Locate the cell with the specified text and output its (X, Y) center coordinate. 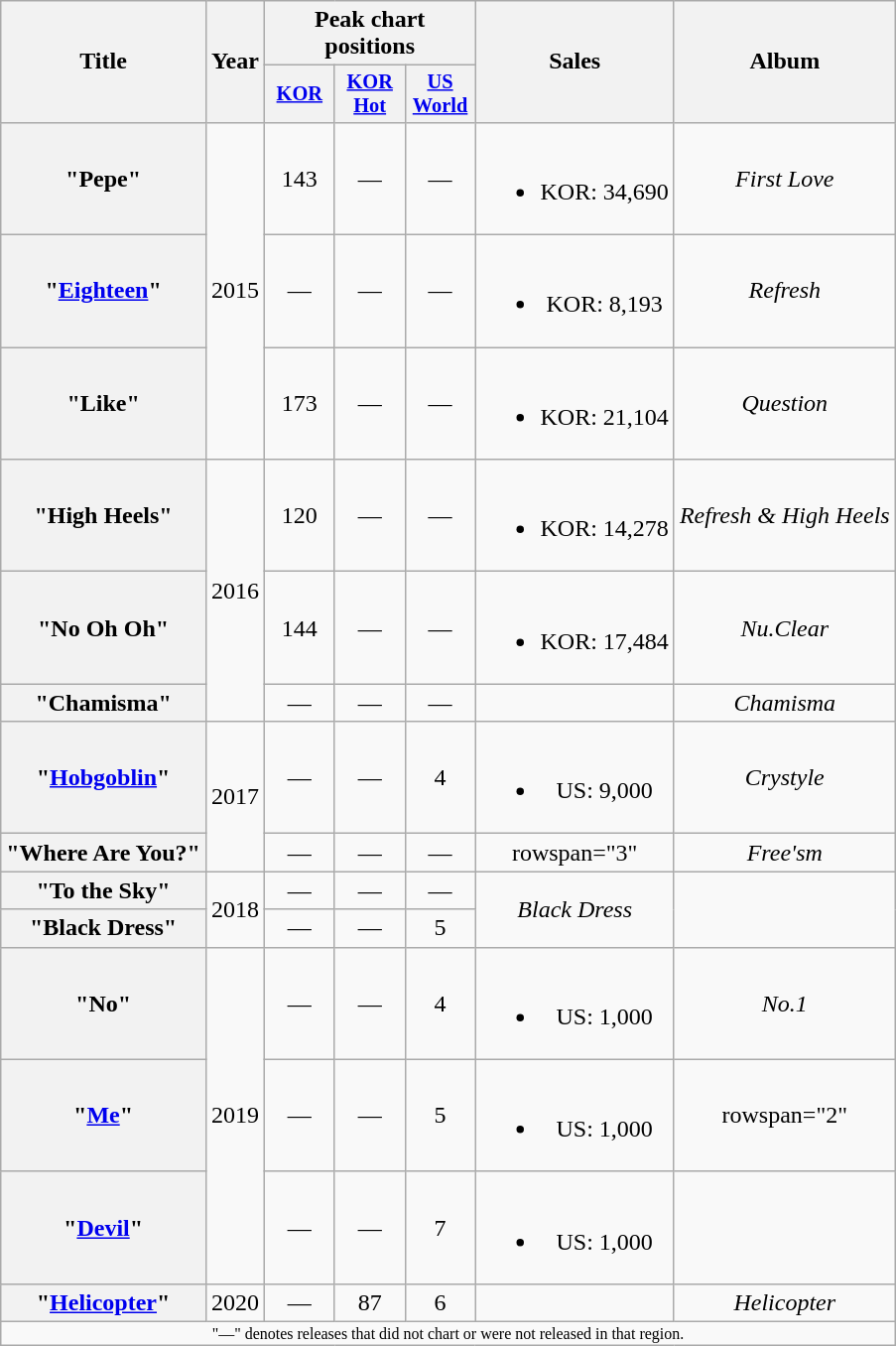
Crystyle (784, 778)
"Helicopter" (103, 1302)
rowspan="3" (575, 853)
"Pepe" (103, 179)
143 (300, 179)
KOR (300, 94)
Free'sm (784, 853)
"Like" (103, 403)
144 (300, 627)
KORHot (369, 94)
"To the Sky" (103, 890)
Title (103, 62)
No.1 (784, 1003)
KOR: 21,104 (575, 403)
"High Heels" (103, 516)
Black Dress (575, 909)
First Love (784, 179)
2020 (234, 1302)
KOR: 17,484 (575, 627)
Refresh (784, 292)
Helicopter (784, 1302)
"Me" (103, 1116)
Nu.Clear (784, 627)
Refresh & High Heels (784, 516)
Album (784, 62)
2019 (234, 1116)
"Hobgoblin" (103, 778)
7 (441, 1227)
87 (369, 1302)
"Chamisma" (103, 703)
KOR: 14,278 (575, 516)
2018 (234, 909)
"Where Are You?" (103, 853)
2017 (234, 796)
"Devil" (103, 1227)
Chamisma (784, 703)
"No" (103, 1003)
173 (300, 403)
Year (234, 62)
"No Oh Oh" (103, 627)
Peak chart positions (369, 34)
"Eighteen" (103, 292)
US: 9,000 (575, 778)
Sales (575, 62)
rowspan="2" (784, 1116)
USWorld (441, 94)
"Black Dress" (103, 928)
2015 (234, 290)
2016 (234, 591)
120 (300, 516)
6 (441, 1302)
"—" denotes releases that did not chart or were not released in that region. (448, 1333)
KOR: 8,193 (575, 292)
KOR: 34,690 (575, 179)
Question (784, 403)
